Identify which cell holds the provided text, then report its [x, y] central coordinate. 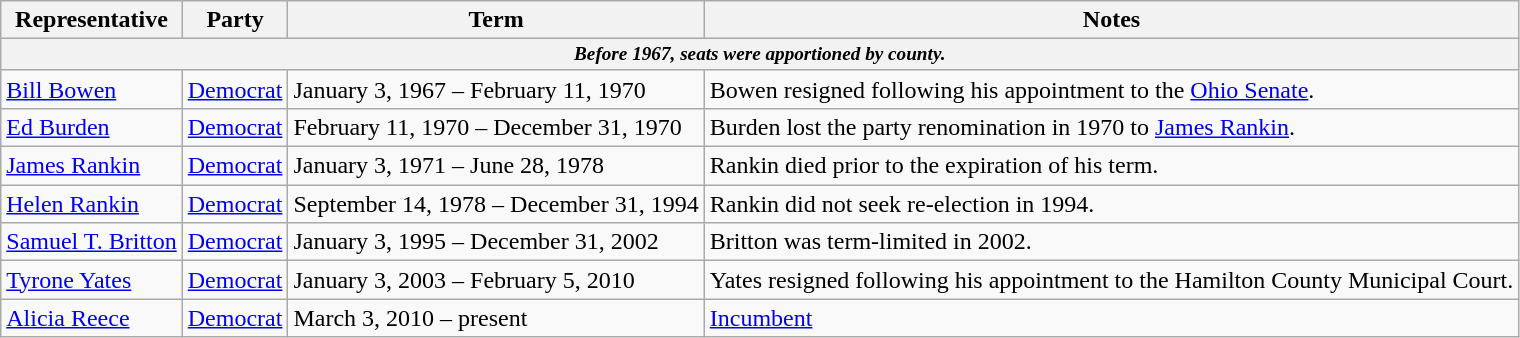
January 3, 1995 – December 31, 2002 [496, 242]
James Rankin [92, 166]
Incumbent [1112, 318]
January 3, 2003 – February 5, 2010 [496, 280]
Burden lost the party renomination in 1970 to James Rankin. [1112, 128]
Britton was term-limited in 2002. [1112, 242]
Helen Rankin [92, 204]
Notes [1112, 20]
Alicia Reece [92, 318]
Rankin did not seek re-election in 1994. [1112, 204]
January 3, 1971 – June 28, 1978 [496, 166]
Tyrone Yates [92, 280]
March 3, 2010 – present [496, 318]
September 14, 1978 – December 31, 1994 [496, 204]
Term [496, 20]
Bill Bowen [92, 89]
Bowen resigned following his appointment to the Ohio Senate. [1112, 89]
January 3, 1967 – February 11, 1970 [496, 89]
Before 1967, seats were apportioned by county. [760, 55]
Ed Burden [92, 128]
Samuel T. Britton [92, 242]
Party [235, 20]
Yates resigned following his appointment to the Hamilton County Municipal Court. [1112, 280]
Rankin died prior to the expiration of his term. [1112, 166]
February 11, 1970 – December 31, 1970 [496, 128]
Representative [92, 20]
